Scan for the cell matching the given text and deliver its (x, y) coordinate at center. 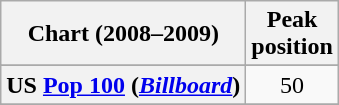
50 (292, 85)
US Pop 100 (Billboard) (124, 85)
Chart (2008–2009) (124, 34)
Peakposition (292, 34)
